Search for the cell housing the specified text and yield its [X, Y] center coordinate. 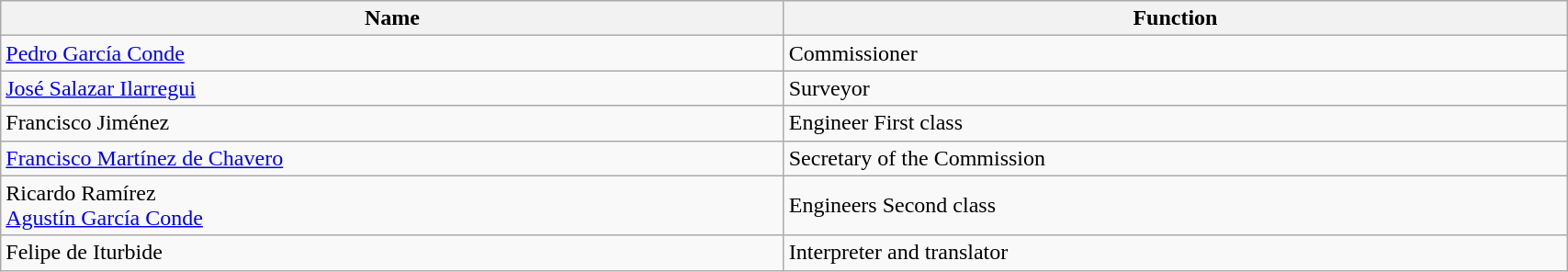
Francisco Martínez de Chavero [392, 158]
Interpreter and translator [1175, 253]
Felipe de Iturbide [392, 253]
Secretary of the Commission [1175, 158]
Name [392, 18]
José Salazar Ilarregui [392, 88]
Commissioner [1175, 53]
Pedro García Conde [392, 53]
Surveyor [1175, 88]
Engineer First class [1175, 123]
Ricardo Ramírez Agustín García Conde [392, 206]
Function [1175, 18]
Francisco Jiménez [392, 123]
Engineers Second class [1175, 206]
